Scan for the cell matching the given text and deliver its (x, y) coordinate at center. 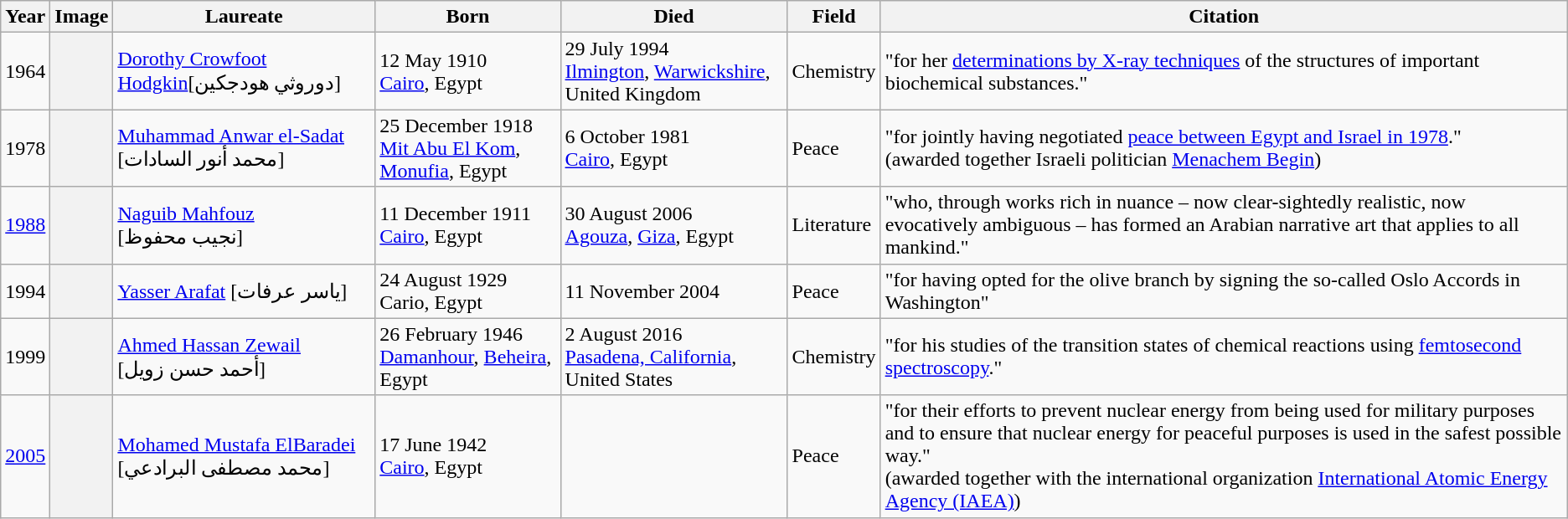
"for her determinations by X-ray techniques of the structures of important biochemical substances." (1224, 71)
2005 (25, 456)
29 July 1994 Ilmington, Warwickshire, United Kingdom (673, 71)
6 October 1981 Cairo, Egypt (673, 148)
12 May 1910 Cairo, Egypt (467, 71)
1964 (25, 71)
Literature (834, 225)
Yasser Arafat [ياسر عرفات] (245, 291)
25 December 1918 Mit Abu El Kom, Monufia, Egypt (467, 148)
1988 (25, 225)
1999 (25, 357)
11 November 2004 (673, 291)
Born (467, 17)
Died (673, 17)
Citation (1224, 17)
11 December 1911 Cairo, Egypt (467, 225)
2 August 2016 Pasadena, California, United States (673, 357)
"for jointly having negotiated peace between Egypt and Israel in 1978."(awarded together Israeli politician Menachem Begin) (1224, 148)
Dorothy Crowfoot Hodgkin[دوروثي هودجكين] (245, 71)
1994 (25, 291)
Laureate (245, 17)
30 August 2006 Agouza, Giza, Egypt (673, 225)
Muhammad Anwar el-Sadat [محمد أنور السادات] (245, 148)
"for his studies of the transition states of chemical reactions using femtosecond spectroscopy." (1224, 357)
"for having opted for the olive branch by signing the so-called Oslo Accords in Washington" (1224, 291)
Year (25, 17)
Ahmed Hassan Zewail [أحمد حسن زويل] (245, 357)
17 June 1942 Cairo, Egypt (467, 456)
24 August 1929Cario, Egypt (467, 291)
Naguib Mahfouz [نجيب محفوظ] (245, 225)
1978 (25, 148)
Mohamed Mustafa ElBaradei [محمد مصطفى البرادعي] (245, 456)
Field (834, 17)
26 February 1946 Damanhour, Beheira, Egypt (467, 357)
Image (82, 17)
